Pinpoint the cell where the given text exists, returning its [x, y] midpoint coordinate. 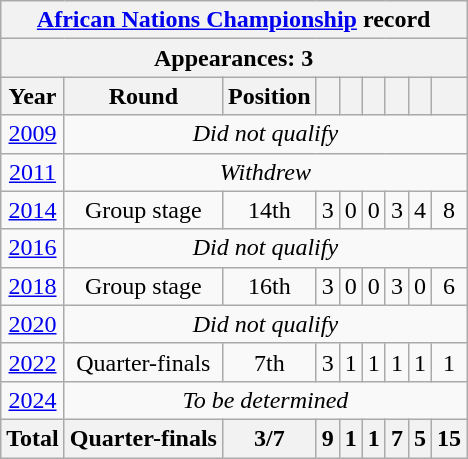
Position [269, 96]
To be determined [265, 400]
6 [450, 286]
4 [420, 210]
Withdrew [265, 172]
African Nations Championship record [234, 20]
7 [396, 438]
3/7 [269, 438]
2022 [33, 362]
2014 [33, 210]
7th [269, 362]
Appearances: 3 [234, 58]
2011 [33, 172]
2016 [33, 248]
8 [450, 210]
2020 [33, 324]
2018 [33, 286]
16th [269, 286]
5 [420, 438]
9 [328, 438]
14th [269, 210]
2009 [33, 134]
Total [33, 438]
2024 [33, 400]
15 [450, 438]
Year [33, 96]
Round [143, 96]
